From the cell containing the given text, extract its center point as (X, Y) coordinate. 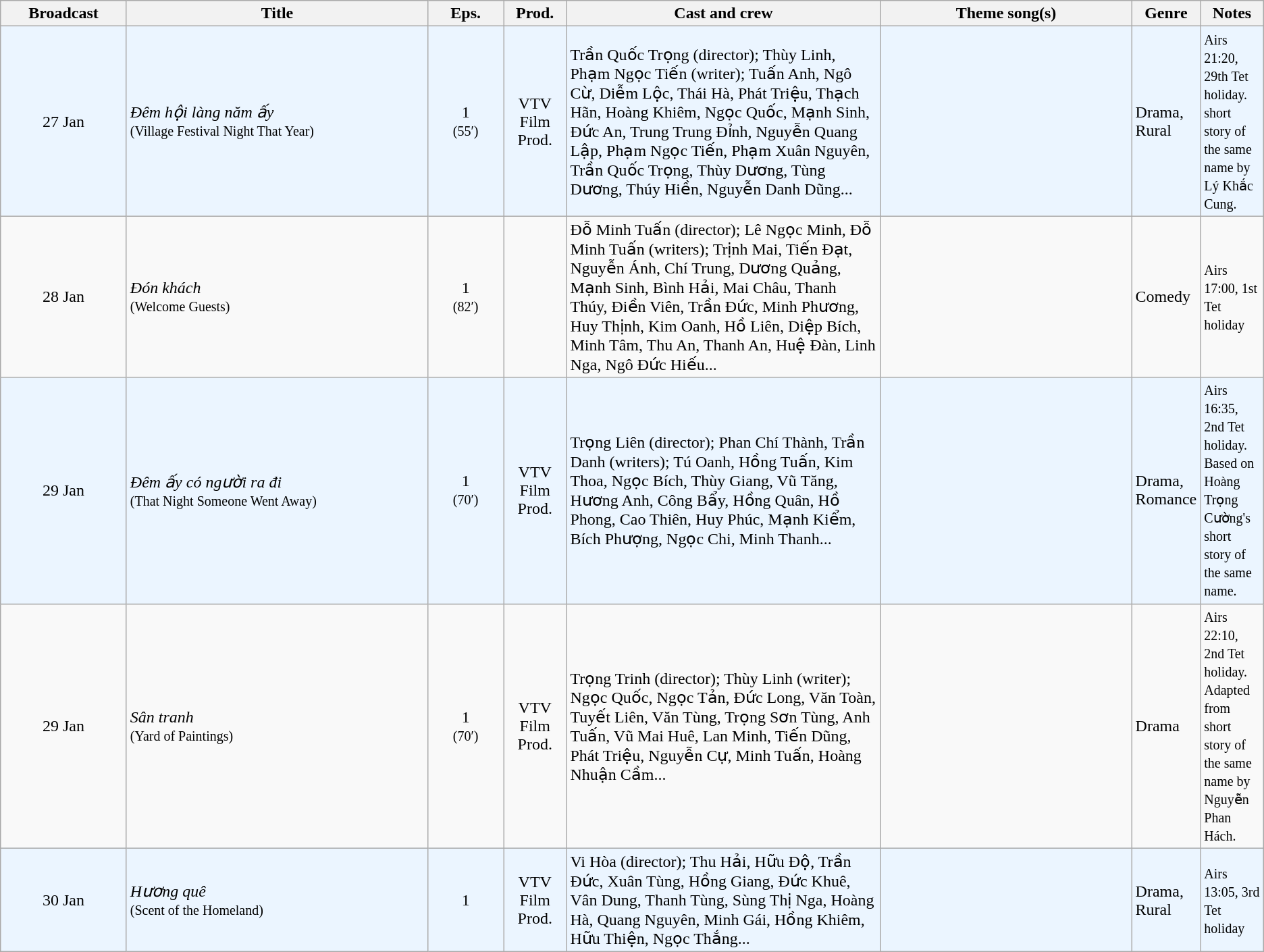
Airs 21:20, 29th Tet holiday. short story of the same name by Lý Khắc Cung. (1232, 122)
Airs 13:05, 3rd Tet holiday (1232, 900)
Airs 22:10, 2nd Tet holiday. Adapted from short story of the same name by Nguyễn Phan Hách. (1232, 726)
Cast and crew (724, 14)
Comedy (1166, 297)
Prod. (535, 14)
1(70′) (466, 490)
27 Jan (63, 122)
Title (277, 14)
28 Jan (63, 297)
Drama (1166, 726)
Hương quê (Scent of the Homeland) (277, 900)
Sân tranh (Yard of Paintings) (277, 726)
Airs 17:00, 1st Tet holiday (1232, 297)
Đón khách (Welcome Guests) (277, 297)
Airs 16:35, 2nd Tet holiday. Based on Hoàng Trọng Cường's short story of the same name. (1232, 490)
Notes (1232, 14)
1(55′) (466, 122)
Broadcast (63, 14)
Theme song(s) (1006, 14)
30 Jan (63, 900)
Đêm hội làng năm ấy (Village Festival Night That Year) (277, 122)
1 (70′) (466, 726)
Genre (1166, 14)
Đêm ấy có người ra đi (That Night Someone Went Away) (277, 490)
1(82′) (466, 297)
Drama, Romance (1166, 490)
Eps. (466, 14)
1 (466, 900)
